Search for the cell housing the specified text and yield its [X, Y] center coordinate. 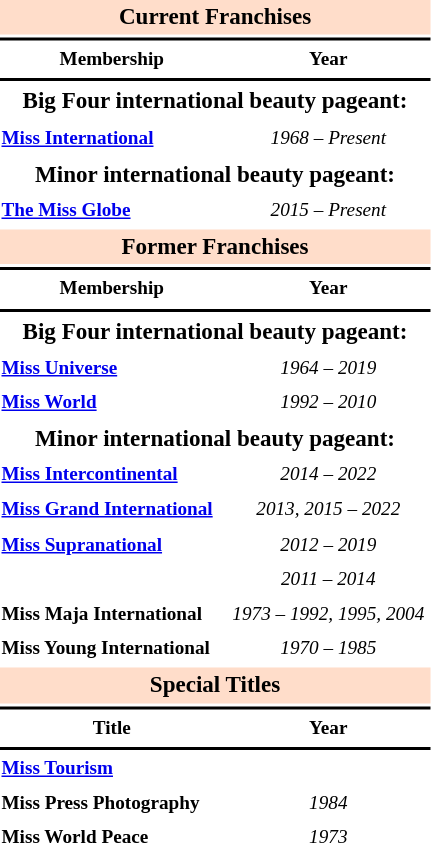
1984 [329, 803]
Title [112, 728]
Miss Tourism [112, 769]
The Miss Globe [112, 211]
Current Franchises [215, 18]
1992 – 2010 [329, 403]
1964 – 2019 [329, 368]
2015 – Present [329, 211]
Miss Supranational [112, 545]
Special Titles [215, 686]
1973 – 1992, 1995, 2004 [329, 614]
Miss Universe [112, 368]
2013, 2015 – 2022 [329, 510]
Former Franchises [215, 248]
Miss Intercontinental [112, 475]
Miss Young International [112, 649]
1968 – Present [329, 138]
2014 – 2022 [329, 475]
Miss Press Photography [112, 803]
2011 – 2014 [329, 580]
Miss World [112, 403]
Miss International [112, 138]
2012 – 2019 [329, 545]
Miss Maja International [112, 614]
Miss Grand International [112, 510]
1970 – 1985 [329, 649]
